Capture the cell that displays the provided text and extract its [x, y] central coordinate. 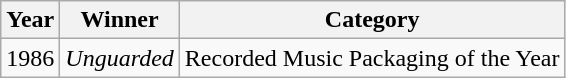
Winner [120, 20]
Unguarded [120, 58]
Category [372, 20]
1986 [30, 58]
Recorded Music Packaging of the Year [372, 58]
Year [30, 20]
